For the text-containing cell, return its midpoint in [x, y] coordinate format. 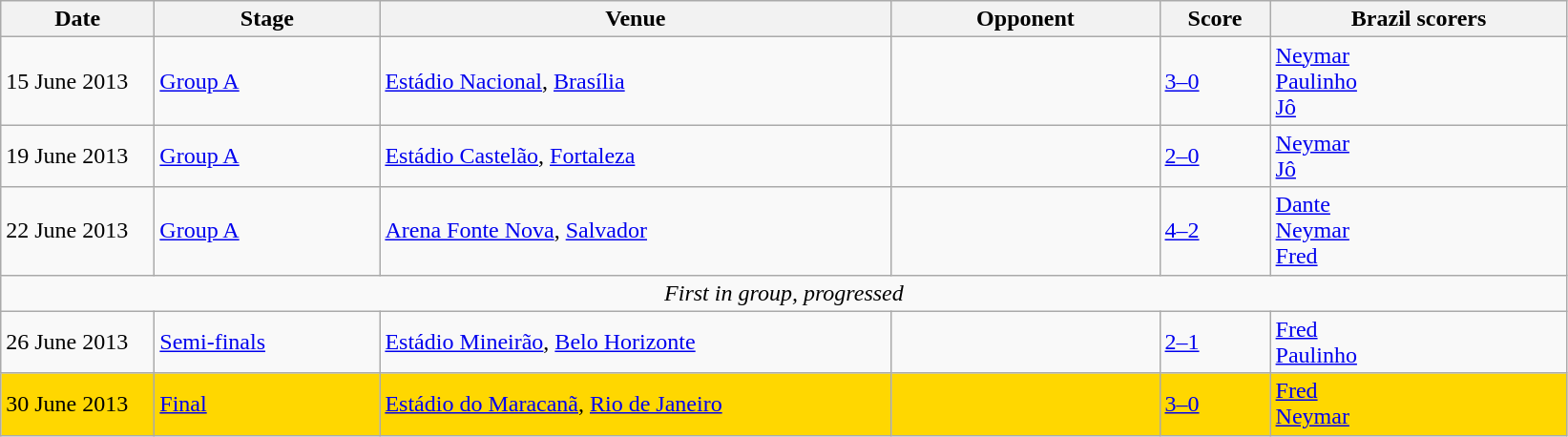
4–2 [1215, 231]
2–1 [1215, 342]
Opponent [1025, 19]
26 June 2013 [78, 342]
Estádio Nacional, Brasília [636, 81]
First in group, progressed [784, 293]
Estádio Castelão, Fortaleza [636, 156]
Brazil scorers [1418, 19]
Arena Fonte Nova, Salvador [636, 231]
30 June 2013 [78, 405]
Estádio Mineirão, Belo Horizonte [636, 342]
Neymar Paulinho Jô [1418, 81]
Semi-finals [267, 342]
Fred Paulinho [1418, 342]
2–0 [1215, 156]
22 June 2013 [78, 231]
Dante Neymar Fred [1418, 231]
Neymar Jô [1418, 156]
19 June 2013 [78, 156]
Stage [267, 19]
Score [1215, 19]
Final [267, 405]
Venue [636, 19]
Estádio do Maracanã, Rio de Janeiro [636, 405]
15 June 2013 [78, 81]
Fred Neymar [1418, 405]
Date [78, 19]
